For the text-containing cell, return its midpoint in [X, Y] coordinate format. 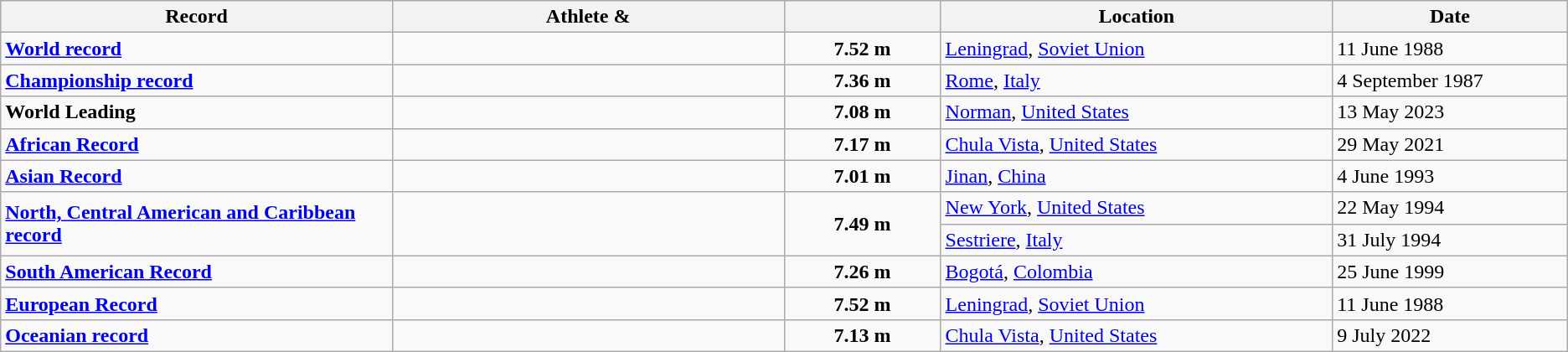
Asian Record [197, 176]
7.01 m [863, 176]
25 June 1999 [1451, 272]
7.17 m [863, 144]
7.08 m [863, 112]
31 July 1994 [1451, 240]
7.26 m [863, 272]
World Leading [197, 112]
World record [197, 49]
29 May 2021 [1451, 144]
Bogotá, Colombia [1137, 272]
7.36 m [863, 80]
African Record [197, 144]
North, Central American and Caribbean record [197, 224]
New York, United States [1137, 208]
Championship record [197, 80]
Oceanian record [197, 335]
7.13 m [863, 335]
South American Record [197, 272]
4 June 1993 [1451, 176]
Date [1451, 17]
9 July 2022 [1451, 335]
Record [197, 17]
22 May 1994 [1451, 208]
Norman, United States [1137, 112]
Sestriere, Italy [1137, 240]
4 September 1987 [1451, 80]
Jinan, China [1137, 176]
Location [1137, 17]
Athlete & [588, 17]
7.49 m [863, 224]
European Record [197, 303]
Rome, Italy [1137, 80]
13 May 2023 [1451, 112]
